Locate the cell with the specified text and output its (x, y) center coordinate. 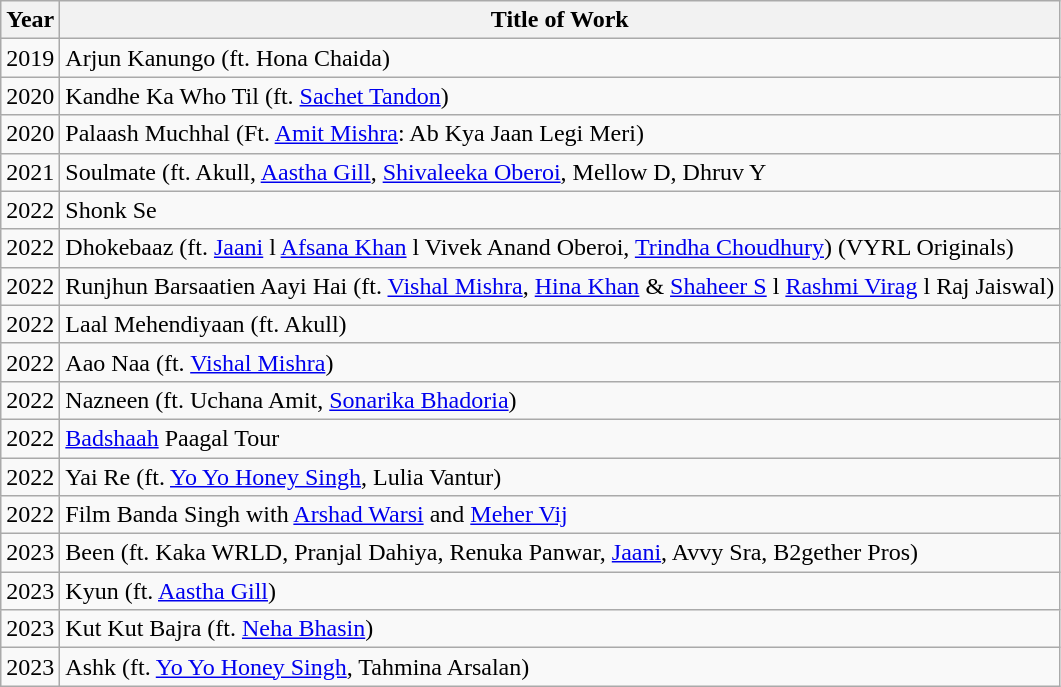
Film Banda Singh with Arshad Warsi and Meher Vij (560, 515)
Aao Naa (ft. Vishal Mishra) (560, 362)
Dhokebaaz (ft. Jaani l Afsana Khan l Vivek Anand Oberoi, Trindha Choudhury) (VYRL Originals) (560, 248)
Arjun Kanungo (ft. Hona Chaida) (560, 58)
Title of Work (560, 20)
2021 (30, 172)
Shonk Se (560, 210)
Laal Mehendiyaan (ft. Akull) (560, 324)
2019 (30, 58)
Kandhe Ka Who Til (ft. Sachet Tandon) (560, 96)
Ashk (ft. Yo Yo Honey Singh, Tahmina Arsalan) (560, 667)
Soulmate (ft. Akull, Aastha Gill, Shivaleeka Oberoi, Mellow D, Dhruv Y (560, 172)
Been (ft. Kaka WRLD, Pranjal Dahiya, Renuka Panwar, Jaani, Avvy Sra, B2gether Pros) (560, 553)
Runjhun Barsaatien Aayi Hai (ft. Vishal Mishra, Hina Khan & Shaheer S l Rashmi Virag l Raj Jaiswal) (560, 286)
Nazneen (ft. Uchana Amit, Sonarika Bhadoria) (560, 400)
Palaash Muchhal (Ft. Amit Mishra: Ab Kya Jaan Legi Meri) (560, 134)
Kut Kut Bajra (ft. Neha Bhasin) (560, 629)
Yai Re (ft. Yo Yo Honey Singh, Lulia Vantur) (560, 477)
Kyun (ft. Aastha Gill) (560, 591)
Badshaah Paagal Tour (560, 438)
Year (30, 20)
